Provide the (x, y) coordinate of the cell's center where the given text is located.  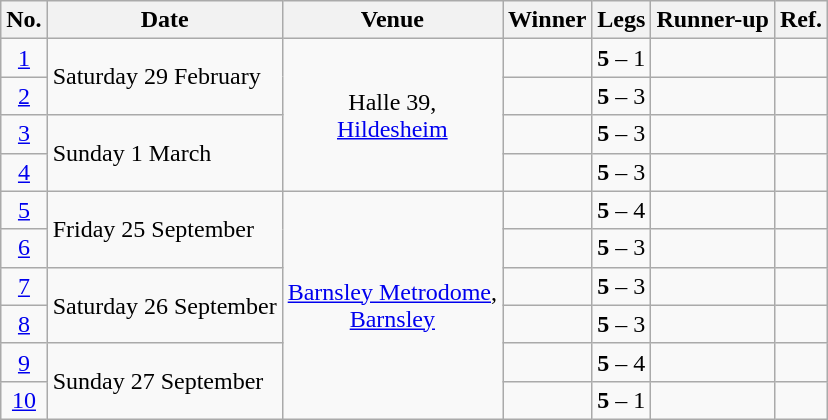
Friday 25 September (164, 229)
Sunday 27 September (164, 381)
Winner (548, 20)
No. (24, 20)
1 (24, 58)
Venue (392, 20)
10 (24, 400)
8 (24, 324)
Halle 39, Hildesheim (392, 115)
9 (24, 362)
Barnsley Metrodome, Barnsley (392, 305)
Saturday 26 September (164, 305)
Legs (622, 20)
Sunday 1 March (164, 153)
Date (164, 20)
Runner-up (713, 20)
Ref. (800, 20)
5 (24, 210)
3 (24, 134)
7 (24, 286)
Saturday 29 February (164, 77)
2 (24, 96)
6 (24, 248)
4 (24, 172)
